Scan for the cell matching the given text and deliver its [x, y] coordinate at center. 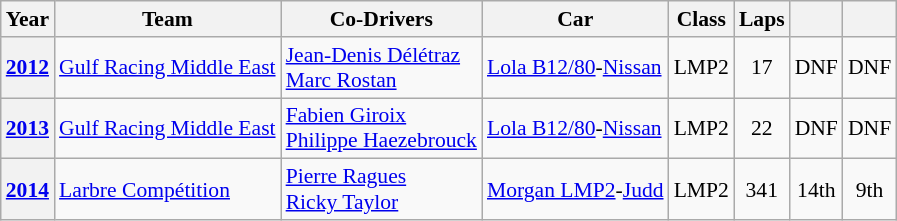
Laps [762, 19]
Pierre Ragues Ricky Taylor [382, 190]
Year [28, 19]
Class [702, 19]
341 [762, 190]
2014 [28, 190]
2013 [28, 128]
Larbre Compétition [168, 190]
Team [168, 19]
Morgan LMP2-Judd [576, 190]
22 [762, 128]
Jean-Denis Délétraz Marc Rostan [382, 68]
Fabien Giroix Philippe Haezebrouck [382, 128]
9th [870, 190]
Car [576, 19]
17 [762, 68]
14th [816, 190]
2012 [28, 68]
Co-Drivers [382, 19]
